Provide the (X, Y) coordinate of the cell's center where the given text is located.  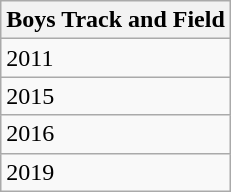
2019 (116, 172)
2011 (116, 58)
2015 (116, 96)
2016 (116, 134)
Boys Track and Field (116, 20)
